Identify which cell holds the provided text, then report its [X, Y] central coordinate. 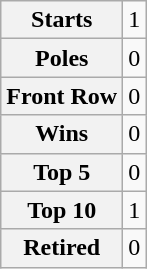
Top 10 [62, 210]
Front Row [62, 96]
Retired [62, 248]
Wins [62, 134]
Poles [62, 58]
Top 5 [62, 172]
Starts [62, 20]
